Output the (x, y) coordinate of the center of the cell containing the given text.  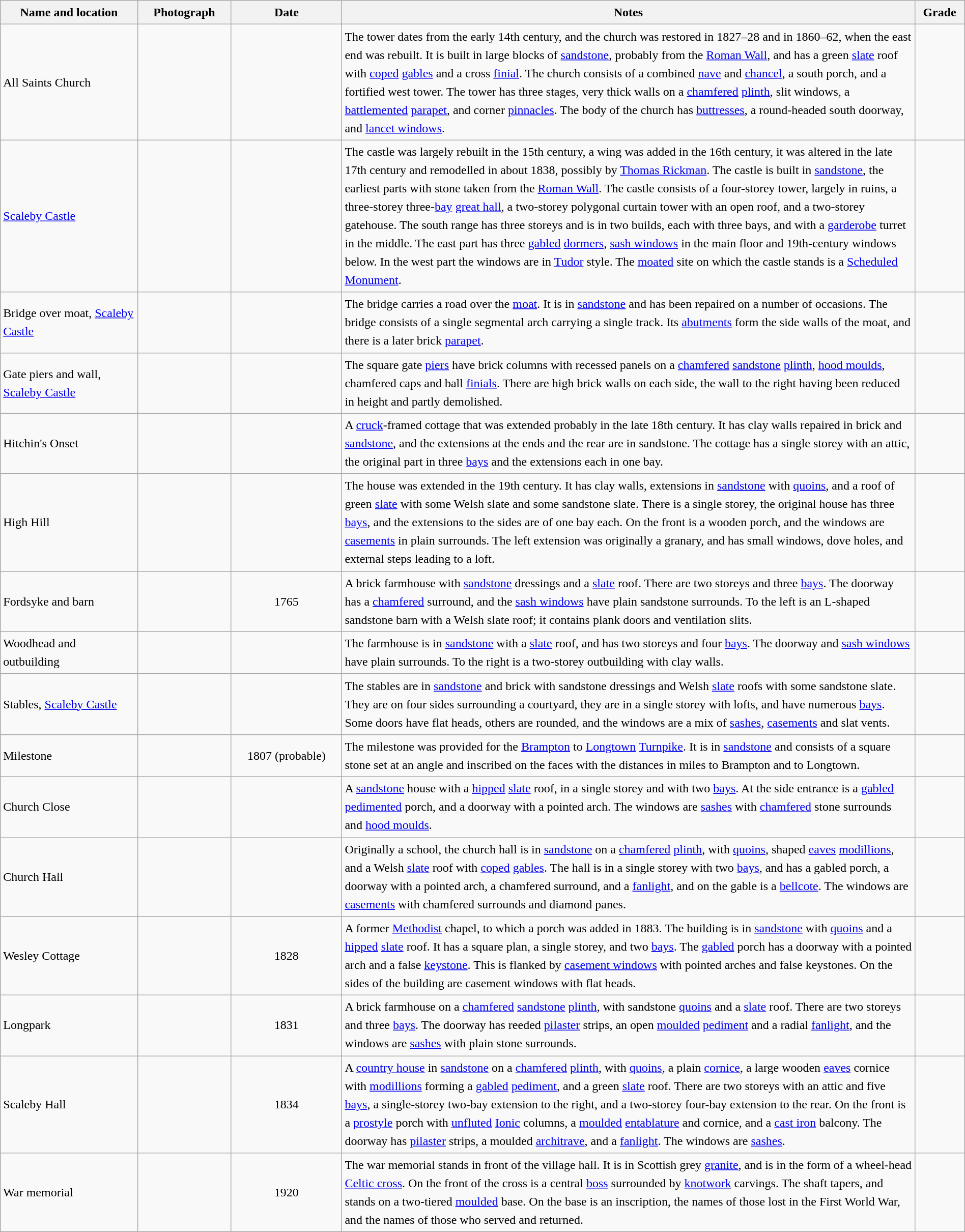
1920 (287, 1193)
1828 (287, 956)
Milestone (69, 755)
Wesley Cottage (69, 956)
Date (287, 12)
Fordsyke and barn (69, 601)
Photograph (184, 12)
All Saints Church (69, 82)
Gate piers and wall, Scaleby Castle (69, 383)
Church Close (69, 807)
Name and location (69, 12)
Longpark (69, 1026)
Stables, Scaleby Castle (69, 704)
Scaleby Castle (69, 216)
1834 (287, 1104)
Bridge over moat, Scaleby Castle (69, 323)
Hitchin's Onset (69, 444)
High Hill (69, 522)
Grade (940, 12)
1831 (287, 1026)
1807 (probable) (287, 755)
1765 (287, 601)
Church Hall (69, 877)
Woodhead and outbuilding (69, 652)
Scaleby Hall (69, 1104)
Notes (628, 12)
War memorial (69, 1193)
